Extract the (x, y) coordinate from the center of the cell holding the provided text.  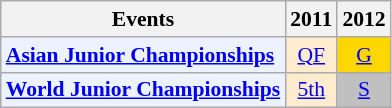
2011 (311, 19)
World Junior Championships (143, 90)
5th (311, 90)
QF (311, 55)
Events (143, 19)
Asian Junior Championships (143, 55)
S (364, 90)
G (364, 55)
2012 (364, 19)
